From the cell containing the given text, extract its center point as (X, Y) coordinate. 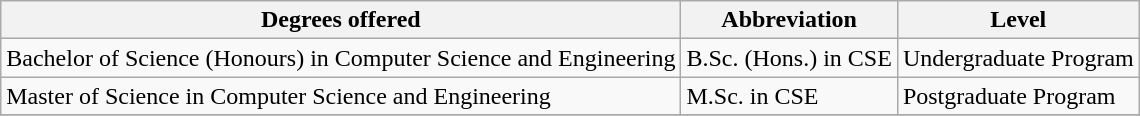
Level (1018, 20)
Abbreviation (789, 20)
Undergraduate Program (1018, 58)
Bachelor of Science (Honours) in Computer Science and Engineering (341, 58)
Postgraduate Program (1018, 96)
B.Sc. (Hons.) in CSE (789, 58)
Master of Science in Computer Science and Engineering (341, 96)
Degrees offered (341, 20)
M.Sc. in CSE (789, 96)
